Scan for the cell matching the given text and deliver its (X, Y) coordinate at center. 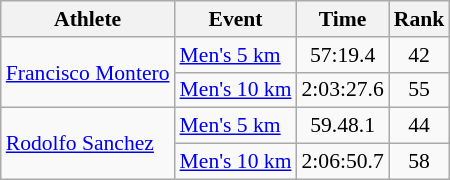
Time (342, 19)
2:06:50.7 (342, 162)
Francisco Montero (88, 72)
Event (236, 19)
58 (420, 162)
44 (420, 126)
Athlete (88, 19)
Rodolfo Sanchez (88, 144)
2:03:27.6 (342, 90)
59.48.1 (342, 126)
57:19.4 (342, 55)
42 (420, 55)
Rank (420, 19)
55 (420, 90)
